From the cell containing the given text, extract its center point as (X, Y) coordinate. 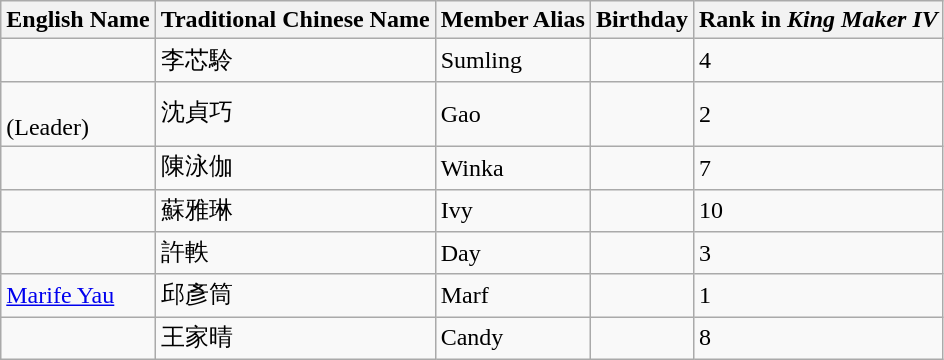
Traditional Chinese Name (295, 20)
Marife Yau (78, 296)
Birthday (642, 20)
Gao (512, 114)
Marf (512, 296)
Sumling (512, 60)
10 (818, 210)
Day (512, 254)
2 (818, 114)
7 (818, 168)
許軼 (295, 254)
1 (818, 296)
陳泳伽 (295, 168)
4 (818, 60)
Rank in King Maker IV (818, 20)
8 (818, 338)
沈貞巧 (295, 114)
English Name (78, 20)
3 (818, 254)
蘇雅琳 (295, 210)
王家晴 (295, 338)
Member Alias (512, 20)
Winka (512, 168)
邱彥筒 (295, 296)
李芯駖 (295, 60)
Candy (512, 338)
(Leader) (78, 114)
Ivy (512, 210)
